Search for the cell housing the specified text and yield its (X, Y) center coordinate. 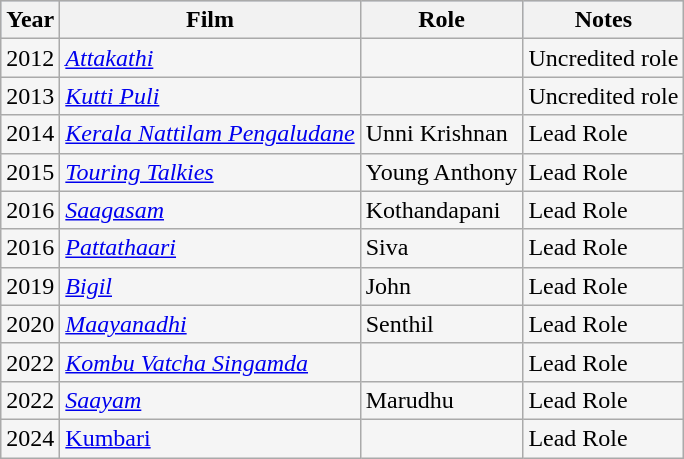
Pattathaari (210, 248)
Unni Krishnan (442, 134)
Marudhu (442, 400)
2014 (30, 134)
2012 (30, 58)
John (442, 286)
Maayanadhi (210, 324)
Saayam (210, 400)
Kutti Puli (210, 96)
2019 (30, 286)
Kombu Vatcha Singamda (210, 362)
Kothandapani (442, 210)
2024 (30, 438)
Film (210, 20)
Attakathi (210, 58)
Kerala Nattilam Pengaludane (210, 134)
Touring Talkies (210, 172)
Role (442, 20)
2015 (30, 172)
Kumbari (210, 438)
Siva (442, 248)
Notes (604, 20)
Year (30, 20)
Young Anthony (442, 172)
Saagasam (210, 210)
Bigil (210, 286)
2013 (30, 96)
Senthil (442, 324)
2020 (30, 324)
